Extract the [x, y] coordinate from the center of the cell holding the provided text.  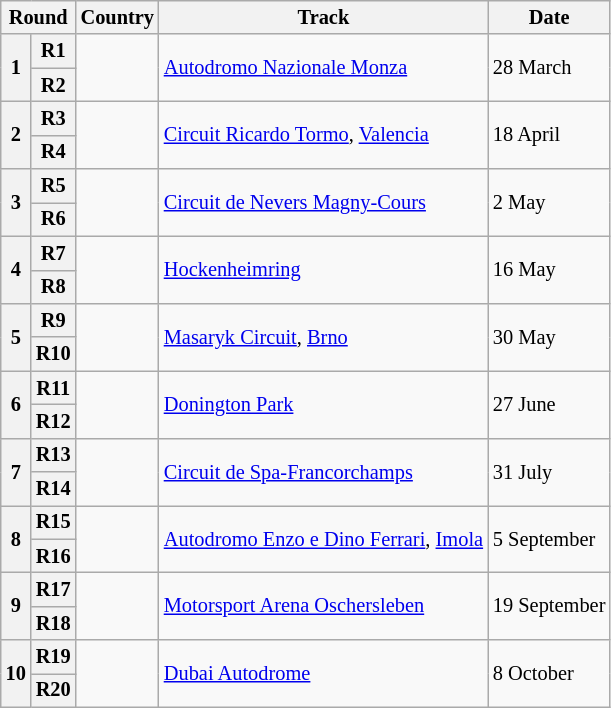
R15 [54, 522]
2 [16, 134]
Date [549, 17]
19 September [549, 606]
8 October [549, 674]
R7 [54, 253]
R13 [54, 455]
Hockenheimring [324, 270]
7 [16, 472]
8 [16, 538]
R17 [54, 589]
2 May [549, 202]
R4 [54, 152]
R2 [54, 85]
31 July [549, 472]
R11 [54, 388]
16 May [549, 270]
Track [324, 17]
30 May [549, 336]
5 [16, 336]
5 September [549, 538]
Masaryk Circuit, Brno [324, 336]
Circuit Ricardo Tormo, Valencia [324, 134]
R18 [54, 623]
R12 [54, 421]
R8 [54, 287]
Donington Park [324, 404]
Autodromo Enzo e Dino Ferrari, Imola [324, 538]
R16 [54, 556]
Autodromo Nazionale Monza [324, 68]
3 [16, 202]
Circuit de Nevers Magny-Cours [324, 202]
Country [118, 17]
R5 [54, 186]
9 [16, 606]
Circuit de Spa-Francorchamps [324, 472]
Motorsport Arena Oschersleben [324, 606]
R1 [54, 51]
R6 [54, 219]
R10 [54, 354]
R3 [54, 118]
R20 [54, 690]
R19 [54, 657]
27 June [549, 404]
18 April [549, 134]
28 March [549, 68]
Dubai Autodrome [324, 674]
4 [16, 270]
R14 [54, 489]
Round [38, 17]
1 [16, 68]
R9 [54, 320]
6 [16, 404]
10 [16, 674]
